Detect which cell encompasses the target text, then output its [x, y] center coordinate. 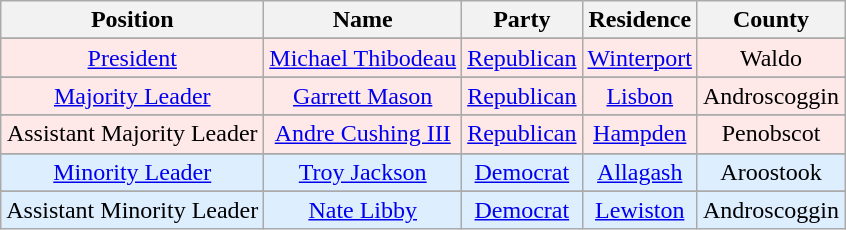
Minority Leader [132, 172]
Troy Jackson [363, 172]
Michael Thibodeau [363, 58]
Lisbon [640, 96]
Andre Cushing III [363, 134]
Waldo [770, 58]
Assistant Minority Leader [132, 210]
Residence [640, 20]
President [132, 58]
Assistant Majority Leader [132, 134]
Majority Leader [132, 96]
Hampden [640, 134]
Garrett Mason [363, 96]
Winterport [640, 58]
Name [363, 20]
Aroostook [770, 172]
Party [522, 20]
County [770, 20]
Allagash [640, 172]
Lewiston [640, 210]
Nate Libby [363, 210]
Penobscot [770, 134]
Position [132, 20]
